Return (X, Y) of the center of cell containing provided text 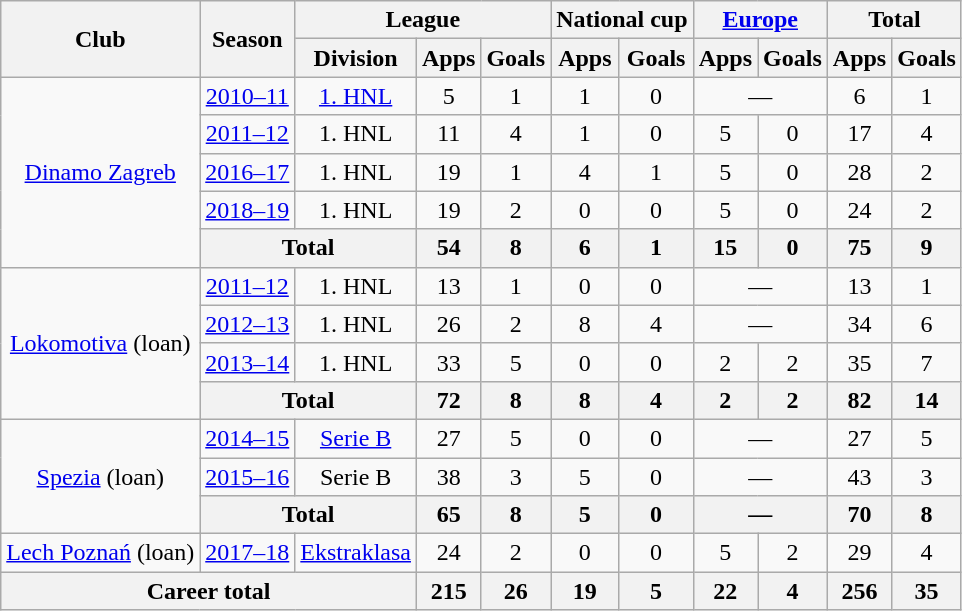
2016–17 (248, 172)
38 (448, 477)
Ekstraklasa (356, 553)
2014–15 (248, 438)
15 (725, 248)
65 (448, 515)
2017–18 (248, 553)
11 (448, 134)
2012–13 (248, 324)
Career total (209, 591)
215 (448, 591)
Club (100, 39)
2018–19 (248, 210)
70 (859, 515)
Season (248, 39)
82 (859, 400)
2010–11 (248, 96)
22 (725, 591)
17 (859, 134)
54 (448, 248)
7 (927, 362)
League (423, 20)
43 (859, 477)
33 (448, 362)
Lokomotiva (loan) (100, 343)
9 (927, 248)
256 (859, 591)
34 (859, 324)
Dinamo Zagreb (100, 172)
Spezia (loan) (100, 476)
29 (859, 553)
28 (859, 172)
National cup (622, 20)
75 (859, 248)
72 (448, 400)
Europe (760, 20)
14 (927, 400)
Division (356, 58)
2015–16 (248, 477)
Lech Poznań (loan) (100, 553)
2013–14 (248, 362)
